Extract the (x, y) coordinate from the center of the cell holding the provided text.  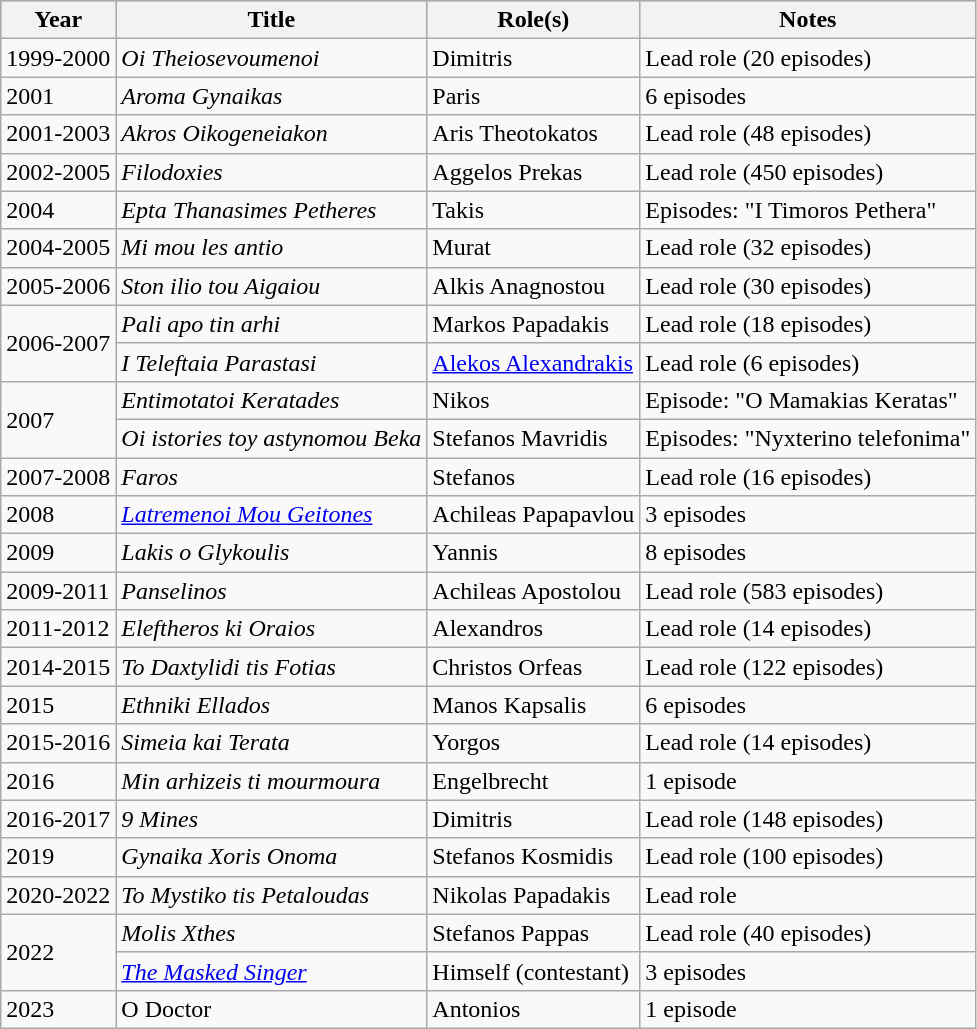
Lead role (100 episodes) (808, 857)
To Mystiko tis Petaloudas (272, 895)
2002-2005 (58, 172)
2016 (58, 781)
2007 (58, 419)
Lakis o Glykoulis (272, 553)
Lead role (6 episodes) (808, 362)
Alkis Anagnostou (534, 286)
Akros Oikogeneiakon (272, 134)
Lead role (450 episodes) (808, 172)
Ethniki Ellados (272, 705)
Faros (272, 477)
Molis Xthes (272, 933)
Stefanos Pappas (534, 933)
Aroma Gynaikas (272, 96)
Achileas Papapavlou (534, 515)
2007-2008 (58, 477)
Panselinos (272, 591)
Stefanos (534, 477)
2016-2017 (58, 819)
Aggelos Prekas (534, 172)
2011-2012 (58, 629)
Lead role (18 episodes) (808, 324)
Filodoxies (272, 172)
Alexandros (534, 629)
Lead role (16 episodes) (808, 477)
Nikos (534, 400)
2009-2011 (58, 591)
Oi istories toy astynomou Beka (272, 438)
2001 (58, 96)
Ston ilio tou Aigaiou (272, 286)
2019 (58, 857)
Ο Doctor (272, 1009)
Stefanos Kosmidis (534, 857)
Simeia kai Terata (272, 743)
2001-2003 (58, 134)
Lead role (583 episodes) (808, 591)
2005-2006 (58, 286)
Stefanos Mavridis (534, 438)
To Daxtylidi tis Fotias (272, 667)
2009 (58, 553)
Eleftheros ki Oraios (272, 629)
Lead role (30 episodes) (808, 286)
Oi Theiosevoumenoi (272, 58)
Engelbrecht (534, 781)
9 Mines (272, 819)
Mi mou les antio (272, 248)
Alekos Alexandrakis (534, 362)
Antonios (534, 1009)
2015 (58, 705)
Gynaika Xoris Onoma (272, 857)
2004-2005 (58, 248)
Himself (contestant) (534, 971)
Achileas Apostolou (534, 591)
Lead role (148 episodes) (808, 819)
Manos Kapsalis (534, 705)
Min arhizeis ti mourmoura (272, 781)
Episodes: "I Timoros Pethera" (808, 210)
Murat (534, 248)
2020-2022 (58, 895)
Takis (534, 210)
Lead role (20 episodes) (808, 58)
Lead role (122 episodes) (808, 667)
Yorgos (534, 743)
Entimotatoi Keratades (272, 400)
Lead role (40 episodes) (808, 933)
Role(s) (534, 20)
Episode: "O Mamakias Keratas" (808, 400)
2015-2016 (58, 743)
I Teleftaia Parastasi (272, 362)
Episodes: "Nyxterino telefonima" (808, 438)
Lead role (32 episodes) (808, 248)
Lead role (48 episodes) (808, 134)
2022 (58, 952)
1999-2000 (58, 58)
Aris Theotokatos (534, 134)
Notes (808, 20)
Paris (534, 96)
Nikolas Papadakis (534, 895)
Lead role (808, 895)
Year (58, 20)
2008 (58, 515)
Title (272, 20)
The Masked Singer (272, 971)
2023 (58, 1009)
8 episodes (808, 553)
Christos Orfeas (534, 667)
Yannis (534, 553)
Epta Thanasimes Petheres (272, 210)
2006-2007 (58, 343)
Markos Papadakis (534, 324)
2014-2015 (58, 667)
2004 (58, 210)
Latremenoi Mou Geitones (272, 515)
Pali apo tin arhi (272, 324)
